Search for the cell housing the specified text and yield its [x, y] center coordinate. 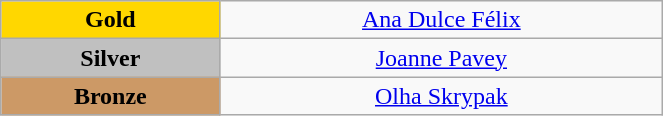
Olha Skrypak [442, 96]
Bronze [110, 96]
Gold [110, 20]
Ana Dulce Félix [442, 20]
Joanne Pavey [442, 58]
Silver [110, 58]
